For the text-containing cell, return its midpoint in [X, Y] coordinate format. 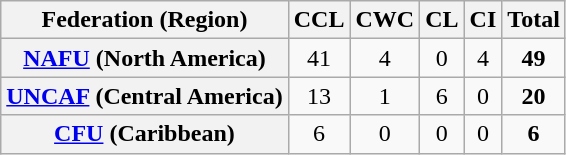
UNCAF (Central America) [144, 96]
Federation (Region) [144, 20]
CI [483, 20]
49 [534, 58]
CWC [385, 20]
41 [319, 58]
13 [319, 96]
20 [534, 96]
Total [534, 20]
NAFU (North America) [144, 58]
CL [442, 20]
CFU (Caribbean) [144, 134]
CCL [319, 20]
1 [385, 96]
